Return the [X, Y] coordinate for the center point of the cell that contains the specified text.  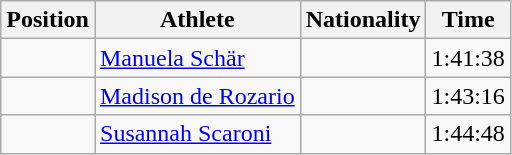
Position [48, 20]
Manuela Schär [197, 58]
Nationality [363, 20]
1:41:38 [468, 58]
Madison de Rozario [197, 96]
1:43:16 [468, 96]
1:44:48 [468, 134]
Susannah Scaroni [197, 134]
Time [468, 20]
Athlete [197, 20]
